Pinpoint the cell where the given text exists, returning its (X, Y) midpoint coordinate. 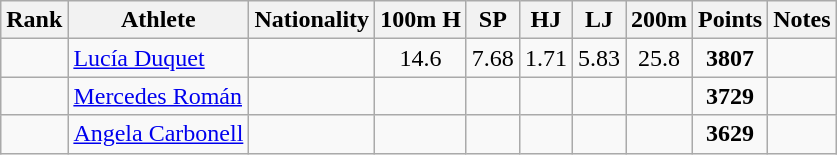
3807 (730, 58)
Rank (34, 20)
25.8 (660, 58)
SP (492, 20)
Athlete (158, 20)
Points (730, 20)
14.6 (421, 58)
HJ (546, 20)
200m (660, 20)
Nationality (312, 20)
100m H (421, 20)
1.71 (546, 58)
Angela Carbonell (158, 134)
Mercedes Román (158, 96)
Notes (802, 20)
3729 (730, 96)
3629 (730, 134)
7.68 (492, 58)
LJ (598, 20)
5.83 (598, 58)
Lucía Duquet (158, 58)
